Return the [X, Y] coordinate for the center point of the cell that contains the specified text.  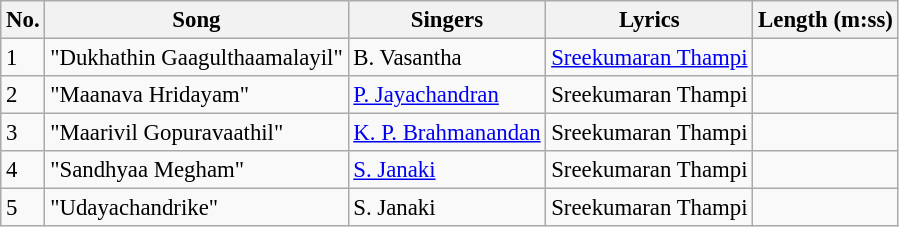
B. Vasantha [447, 58]
No. [23, 20]
3 [23, 133]
"Maarivil Gopuravaathil" [196, 133]
"Udayachandrike" [196, 208]
Lyrics [650, 20]
1 [23, 58]
"Maanava Hridayam" [196, 95]
"Dukhathin Gaagulthaamalayil" [196, 58]
Singers [447, 20]
4 [23, 170]
"Sandhyaa Megham" [196, 170]
Length (m:ss) [826, 20]
K. P. Brahmanandan [447, 133]
5 [23, 208]
P. Jayachandran [447, 95]
2 [23, 95]
Song [196, 20]
